Extract the (X, Y) coordinate from the center of the cell holding the provided text.  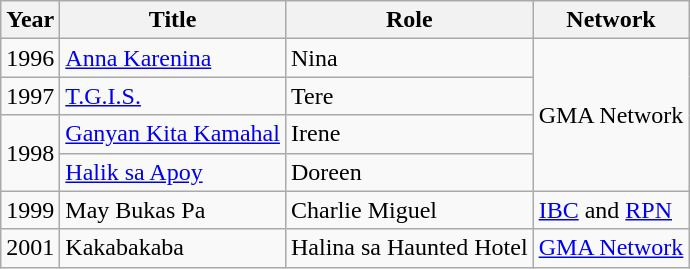
1996 (30, 58)
2001 (30, 248)
Network (611, 20)
1997 (30, 96)
Title (173, 20)
Year (30, 20)
Charlie Miguel (409, 210)
Irene (409, 134)
IBC and RPN (611, 210)
Halik sa Apoy (173, 172)
T.G.I.S. (173, 96)
1999 (30, 210)
Kakabakaba (173, 248)
1998 (30, 153)
Halina sa Haunted Hotel (409, 248)
May Bukas Pa (173, 210)
Ganyan Kita Kamahal (173, 134)
Anna Karenina (173, 58)
Tere (409, 96)
Doreen (409, 172)
Role (409, 20)
Nina (409, 58)
